Return (x, y) of the center of cell containing provided text 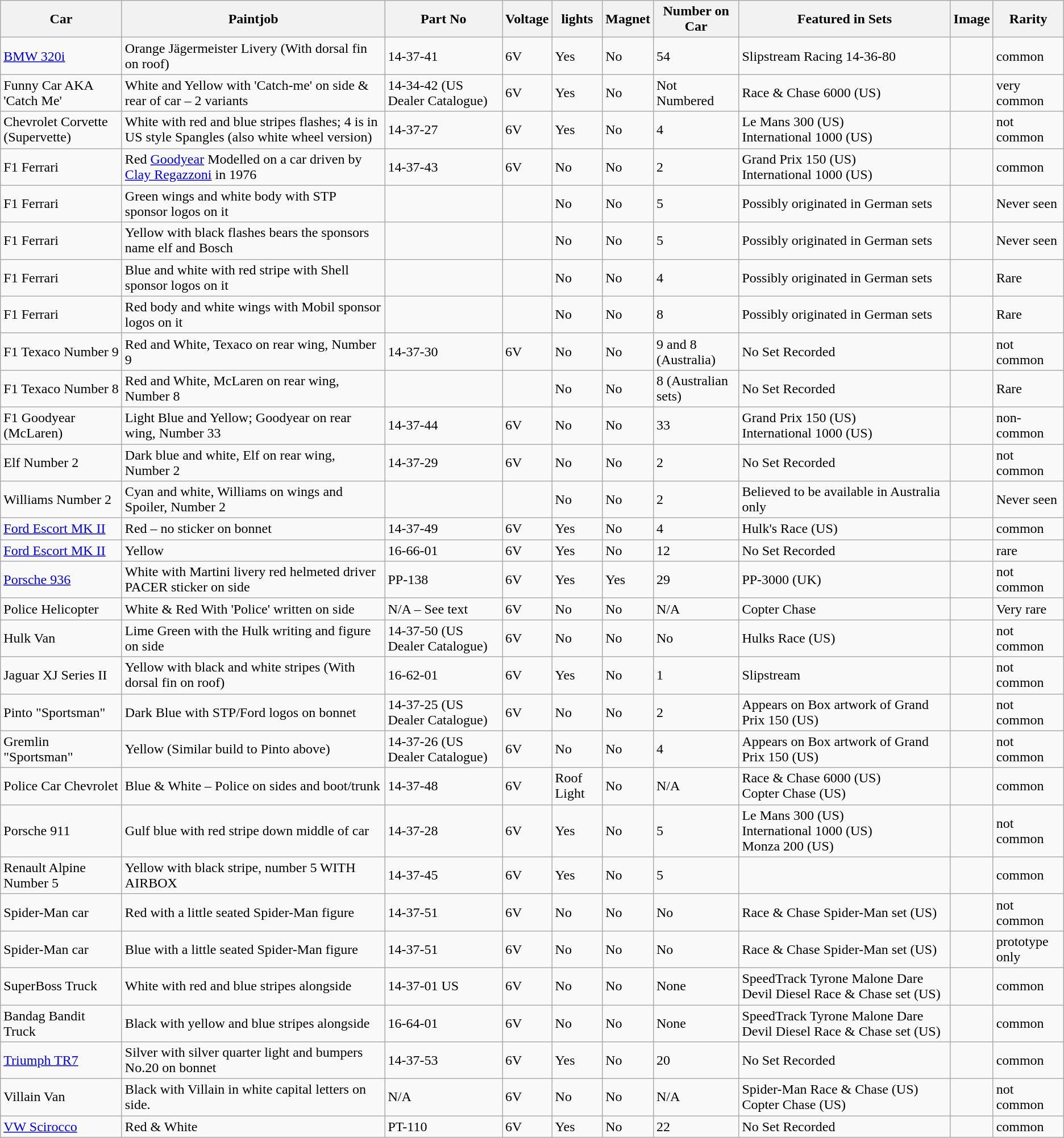
Blue and white with red stripe with Shell sponsor logos on it (253, 277)
Williams Number 2 (61, 500)
Magnet (628, 19)
14-37-28 (443, 831)
F1 Texaco Number 8 (61, 389)
22 (696, 1127)
White & Red With 'Police' written on side (253, 609)
Porsche 911 (61, 831)
White with red and blue stripes alongside (253, 986)
White with red and blue stripes flashes; 4 is in US style Spangles (also white wheel version) (253, 130)
Gremlin "Sportsman" (61, 749)
Hulk's Race (US) (845, 529)
Not Numbered (696, 93)
Red and White, Texaco on rear wing, Number 9 (253, 351)
Red Goodyear Modelled on a car driven by Clay Regazzoni in 1976 (253, 167)
9 and 8 (Australia) (696, 351)
Black with Villain in white capital letters on side. (253, 1098)
Pinto "Sportsman" (61, 712)
Yellow (Similar build to Pinto above) (253, 749)
Chevrolet Corvette (Supervette) (61, 130)
12 (696, 551)
14-37-01 US (443, 986)
BMW 320i (61, 56)
Believed to be available in Australia only (845, 500)
Triumph TR7 (61, 1060)
Red body and white wings with Mobil sponsor logos on it (253, 315)
Black with yellow and blue stripes alongside (253, 1023)
Dark blue and white, Elf on rear wing, Number 2 (253, 462)
Spider-Man Race & Chase (US) Copter Chase (US) (845, 1098)
Yellow with black stripe, number 5 WITH AIRBOX (253, 875)
14-37-50 (US Dealer Catalogue) (443, 639)
very common (1028, 93)
14-37-25 (US Dealer Catalogue) (443, 712)
lights (577, 19)
54 (696, 56)
14-37-27 (443, 130)
White and Yellow with 'Catch-me' on side & rear of car – 2 variants (253, 93)
Car (61, 19)
8 (696, 315)
Rarity (1028, 19)
14-37-45 (443, 875)
Featured in Sets (845, 19)
PT-110 (443, 1127)
non-common (1028, 425)
Dark Blue with STP/Ford logos on bonnet (253, 712)
Orange Jägermeister Livery (With dorsal fin on roof) (253, 56)
Funny Car AKA 'Catch Me' (61, 93)
16-64-01 (443, 1023)
14-37-49 (443, 529)
29 (696, 580)
Yellow with black flashes bears the sponsors name elf and Bosch (253, 241)
Blue with a little seated Spider-Man figure (253, 949)
33 (696, 425)
PP-138 (443, 580)
1 (696, 675)
Police Car Chevrolet (61, 786)
Silver with silver quarter light and bumpers No.20 on bonnet (253, 1060)
Villain Van (61, 1098)
16-66-01 (443, 551)
Paintjob (253, 19)
PP-3000 (UK) (845, 580)
14-37-43 (443, 167)
14-37-26 (US Dealer Catalogue) (443, 749)
Voltage (527, 19)
16-62-01 (443, 675)
Part No (443, 19)
Race & Chase 6000 (US) Copter Chase (US) (845, 786)
Le Mans 300 (US) International 1000 (US) Monza 200 (US) (845, 831)
Slipstream Racing 14-36-80 (845, 56)
Police Helicopter (61, 609)
Yellow (253, 551)
Lime Green with the Hulk writing and figure on side (253, 639)
N/A – See text (443, 609)
Hulks Race (US) (845, 639)
Red with a little seated Spider-Man figure (253, 912)
Very rare (1028, 609)
VW Scirocco (61, 1127)
14-37-44 (443, 425)
Red & White (253, 1127)
Image (972, 19)
Red and White, McLaren on rear wing, Number 8 (253, 389)
F1 Texaco Number 9 (61, 351)
prototype only (1028, 949)
14-34-42 (US Dealer Catalogue) (443, 93)
Jaguar XJ Series II (61, 675)
14-37-30 (443, 351)
Bandag Bandit Truck (61, 1023)
Elf Number 2 (61, 462)
Roof Light (577, 786)
20 (696, 1060)
Light Blue and Yellow; Goodyear on rear wing, Number 33 (253, 425)
Number on Car (696, 19)
F1 Goodyear (McLaren) (61, 425)
Red – no sticker on bonnet (253, 529)
Green wings and white body with STP sponsor logos on it (253, 203)
8 (Australian sets) (696, 389)
14-37-29 (443, 462)
White with Martini livery red helmeted driver PACER sticker on side (253, 580)
Yellow with black and white stripes (With dorsal fin on roof) (253, 675)
Porsche 936 (61, 580)
14-37-41 (443, 56)
Hulk Van (61, 639)
Gulf blue with red stripe down middle of car (253, 831)
Cyan and white, Williams on wings and Spoiler, Number 2 (253, 500)
rare (1028, 551)
14-37-53 (443, 1060)
Le Mans 300 (US) International 1000 (US) (845, 130)
14-37-48 (443, 786)
Slipstream (845, 675)
SuperBoss Truck (61, 986)
Race & Chase 6000 (US) (845, 93)
Renault Alpine Number 5 (61, 875)
Copter Chase (845, 609)
Blue & White – Police on sides and boot/trunk (253, 786)
